Find where the given text appears and provide that cell's center as (X, Y) coordinate. 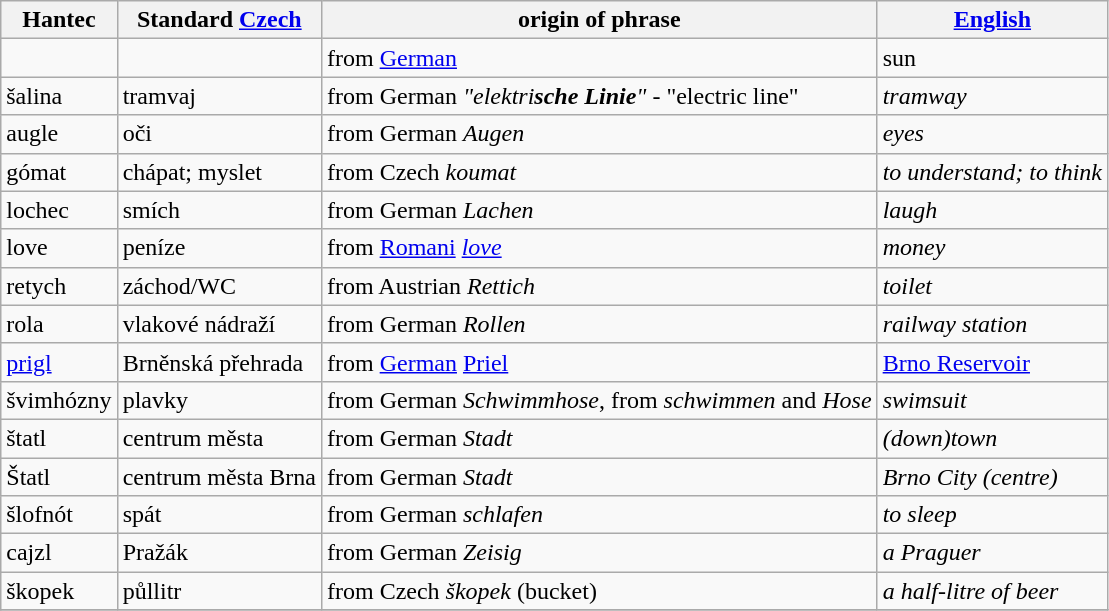
from German Augen (599, 134)
Standard Czech (219, 20)
oči (219, 134)
to understand; to think (992, 172)
tramway (992, 96)
peníze (219, 248)
a Praguer (992, 553)
from Czech škopek (bucket) (599, 591)
štatl (59, 438)
toilet (992, 286)
lochec (59, 210)
from German Lachen (599, 210)
smích (219, 210)
origin of phrase (599, 20)
rola (59, 324)
retych (59, 286)
švimhózny (59, 400)
Hantec (59, 20)
půllitr (219, 591)
(down)town (992, 438)
prigl (59, 362)
Brno City (centre) (992, 477)
from Czech koumat (599, 172)
šlofnót (59, 515)
augle (59, 134)
money (992, 248)
from German Priel (599, 362)
from German Schwimmhose, from schwimmen and Hose (599, 400)
gómat (59, 172)
cajzl (59, 553)
centrum města (219, 438)
love (59, 248)
tramvaj (219, 96)
Pražák (219, 553)
záchod/WC (219, 286)
from German Zeisig (599, 553)
plavky (219, 400)
from German Rollen (599, 324)
from Romani love (599, 248)
laugh (992, 210)
railway station (992, 324)
swimsuit (992, 400)
a half-litre of beer (992, 591)
spát (219, 515)
chápat; myslet (219, 172)
Štatl (59, 477)
from German (599, 58)
from German "elektrische Linie" - "electric line" (599, 96)
eyes (992, 134)
Brno Reservoir (992, 362)
škopek (59, 591)
English (992, 20)
from German schlafen (599, 515)
vlakové nádraží (219, 324)
Brněnská přehrada (219, 362)
centrum města Brna (219, 477)
sun (992, 58)
to sleep (992, 515)
from Austrian Rettich (599, 286)
šalina (59, 96)
